Search for the cell housing the specified text and yield its (X, Y) center coordinate. 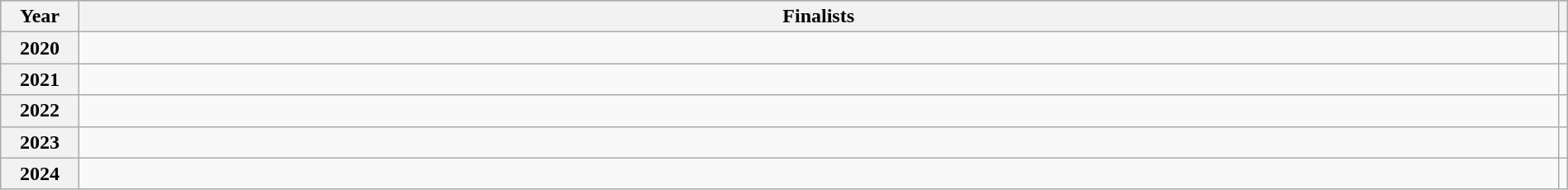
2021 (40, 79)
Finalists (819, 17)
2020 (40, 48)
Year (40, 17)
2022 (40, 111)
2024 (40, 173)
2023 (40, 142)
